Determine the (x, y) coordinate at the center of the cell enclosing the given text.  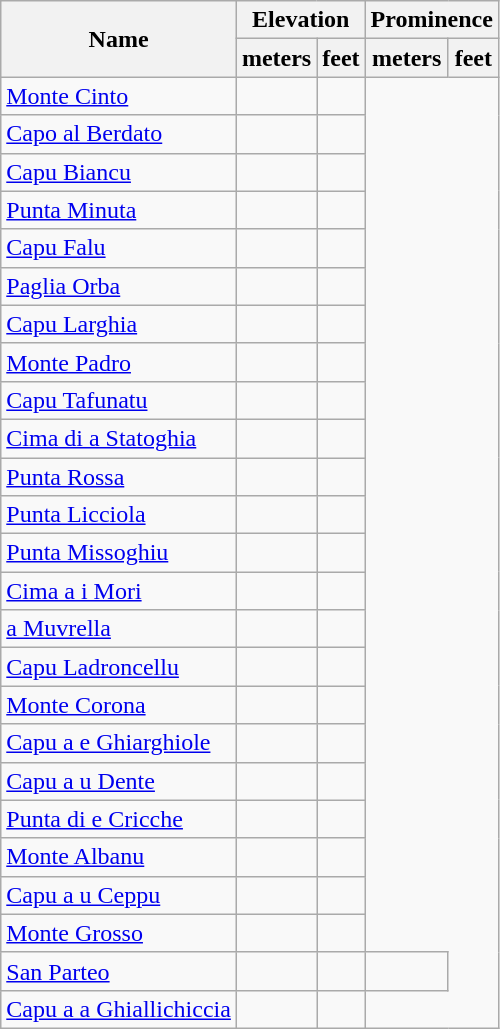
Name (119, 39)
Prominence (432, 20)
Monte Grosso (119, 933)
Capo al Berdato (119, 134)
San Parteo (119, 971)
Punta Rossa (119, 477)
Capu Biancu (119, 172)
Cima a i Mori (119, 591)
Punta Licciola (119, 515)
Monte Corona (119, 705)
Monte Padro (119, 362)
Punta di e Cricche (119, 819)
a Muvrella (119, 629)
Punta Minuta (119, 210)
Elevation (300, 20)
Capu a u Ceppu (119, 895)
Capu a u Dente (119, 781)
Capu a e Ghiarghiole (119, 743)
Capu Ladroncellu (119, 667)
Monte Cinto (119, 96)
Capu Tafunatu (119, 400)
Capu Falu (119, 248)
Punta Missoghiu (119, 553)
Monte Albanu (119, 857)
Cima di a Statoghia (119, 438)
Paglia Orba (119, 286)
Capu a a Ghiallichiccia (119, 1009)
Capu Larghia (119, 324)
